Scan for the cell matching the given text and deliver its [X, Y] coordinate at center. 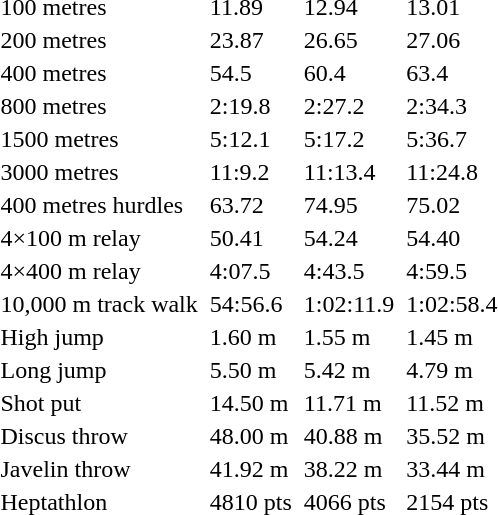
54.5 [250, 73]
5.50 m [250, 370]
14.50 m [250, 403]
38.22 m [348, 469]
1.55 m [348, 337]
1:02:11.9 [348, 304]
48.00 m [250, 436]
11.71 m [348, 403]
11:13.4 [348, 172]
41.92 m [250, 469]
40.88 m [348, 436]
5.42 m [348, 370]
54.24 [348, 238]
50.41 [250, 238]
11:9.2 [250, 172]
60.4 [348, 73]
54:56.6 [250, 304]
2:19.8 [250, 106]
1.60 m [250, 337]
26.65 [348, 40]
23.87 [250, 40]
5:17.2 [348, 139]
5:12.1 [250, 139]
2:27.2 [348, 106]
63.72 [250, 205]
4:43.5 [348, 271]
4:07.5 [250, 271]
74.95 [348, 205]
